For the text-containing cell, return its midpoint in [X, Y] coordinate format. 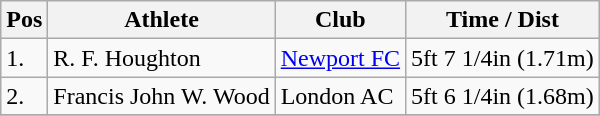
5ft 6 1/4in (1.68m) [503, 96]
Club [340, 20]
R. F. Houghton [162, 58]
5ft 7 1/4in (1.71m) [503, 58]
Athlete [162, 20]
London AC [340, 96]
Time / Dist [503, 20]
Francis John W. Wood [162, 96]
2. [24, 96]
1. [24, 58]
Newport FC [340, 58]
Pos [24, 20]
